Provide the [x, y] coordinate of the cell's center where the given text is located.  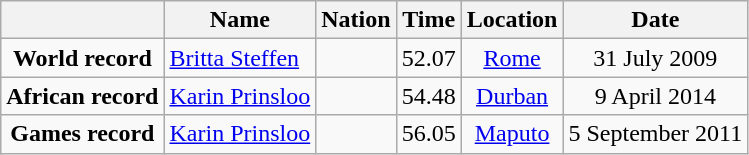
54.48 [428, 96]
Britta Steffen [240, 58]
Maputo [512, 134]
Nation [356, 20]
Date [656, 20]
World record [82, 58]
Games record [82, 134]
56.05 [428, 134]
31 July 2009 [656, 58]
African record [82, 96]
Time [428, 20]
Name [240, 20]
9 April 2014 [656, 96]
Location [512, 20]
Rome [512, 58]
52.07 [428, 58]
Durban [512, 96]
5 September 2011 [656, 134]
